Output the (X, Y) coordinate of the center of the cell containing the given text.  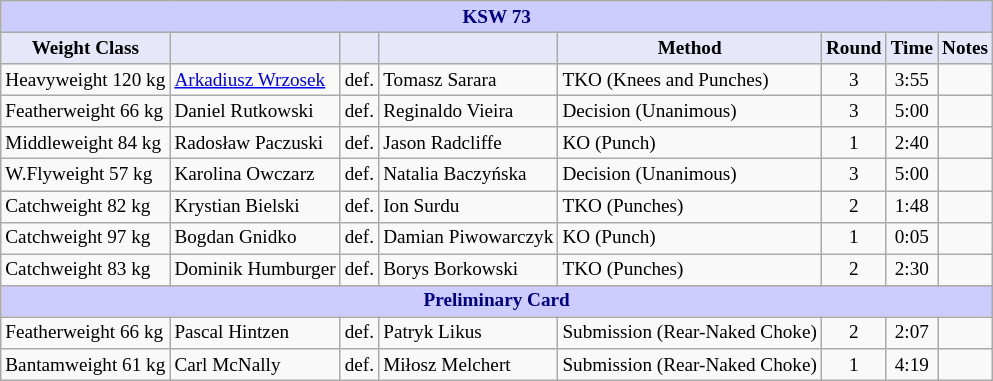
Catchweight 97 kg (86, 238)
Bogdan Gnidko (255, 238)
Middleweight 84 kg (86, 143)
Jason Radcliffe (468, 143)
Natalia Baczyńska (468, 175)
Ion Surdu (468, 206)
1:48 (912, 206)
Bantamweight 61 kg (86, 365)
W.Flyweight 57 kg (86, 175)
Damian Piwowarczyk (468, 238)
Dominik Humburger (255, 270)
Daniel Rutkowski (255, 111)
3:55 (912, 80)
Heavyweight 120 kg (86, 80)
Method (690, 48)
Weight Class (86, 48)
Reginaldo Vieira (468, 111)
2:40 (912, 143)
Patryk Likus (468, 333)
KSW 73 (497, 17)
Catchweight 83 kg (86, 270)
Time (912, 48)
Arkadiusz Wrzosek (255, 80)
Borys Borkowski (468, 270)
2:07 (912, 333)
Carl McNally (255, 365)
Notes (966, 48)
Catchweight 82 kg (86, 206)
Karolina Owczarz (255, 175)
TKO (Knees and Punches) (690, 80)
Tomasz Sarara (468, 80)
Krystian Bielski (255, 206)
Preliminary Card (497, 301)
Pascal Hintzen (255, 333)
Radosław Paczuski (255, 143)
Round (854, 48)
4:19 (912, 365)
0:05 (912, 238)
Miłosz Melchert (468, 365)
2:30 (912, 270)
